Pinpoint the cell where the given text exists, returning its (x, y) midpoint coordinate. 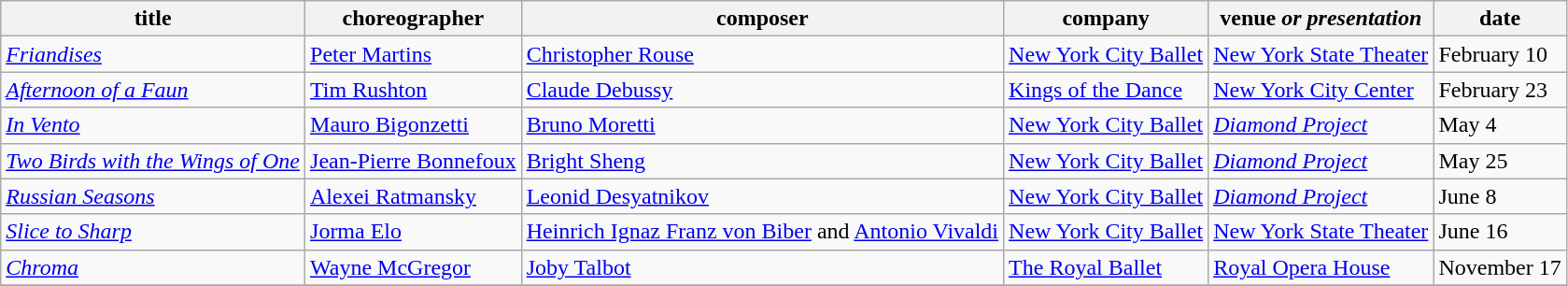
date (1500, 19)
Christopher Rouse (762, 54)
Bright Sheng (762, 161)
Claude Debussy (762, 90)
New York City Center (1321, 90)
Bruno Moretti (762, 125)
title (153, 19)
Alexei Ratmansky (414, 196)
Leonid Desyatnikov (762, 196)
Royal Opera House (1321, 267)
February 23 (1500, 90)
Jean-Pierre Bonnefoux (414, 161)
Wayne McGregor (414, 267)
Jorma Elo (414, 232)
company (1106, 19)
Peter Martins (414, 54)
choreographer (414, 19)
Kings of the Dance (1106, 90)
November 17 (1500, 267)
June 8 (1500, 196)
Slice to Sharp (153, 232)
In Vento (153, 125)
Two Birds with the Wings of One (153, 161)
The Royal Ballet (1106, 267)
Tim Rushton (414, 90)
Afternoon of a Faun (153, 90)
venue or presentation (1321, 19)
composer (762, 19)
Chroma (153, 267)
June 16 (1500, 232)
Joby Talbot (762, 267)
May 25 (1500, 161)
Mauro Bigonzetti (414, 125)
Russian Seasons (153, 196)
February 10 (1500, 54)
Heinrich Ignaz Franz von Biber and Antonio Vivaldi (762, 232)
Friandises (153, 54)
May 4 (1500, 125)
